Provide the (X, Y) coordinate of the cell's center where the given text is located.  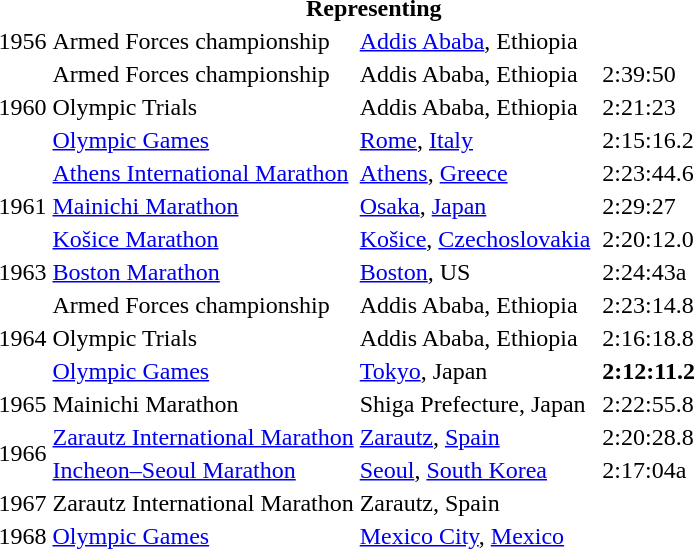
Athens, Greece (475, 173)
Boston, US (475, 272)
Košice, Czechoslovakia (475, 239)
Boston Marathon (203, 272)
Tokyo, Japan (475, 371)
Rome, Italy (475, 140)
Shiga Prefecture, Japan (475, 404)
Osaka, Japan (475, 206)
Seoul, South Korea (475, 470)
Incheon–Seoul Marathon (203, 470)
Athens International Marathon (203, 173)
Košice Marathon (203, 239)
